Capture the cell that displays the provided text and extract its (X, Y) central coordinate. 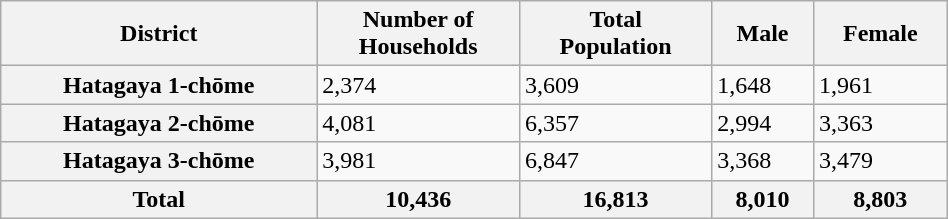
Male (763, 34)
TotalPopulation (615, 34)
3,609 (615, 85)
District (159, 34)
3,981 (418, 161)
10,436 (418, 199)
1,648 (763, 85)
3,368 (763, 161)
Hatagaya 2-chōme (159, 123)
Hatagaya 1-chōme (159, 85)
1,961 (880, 85)
4,081 (418, 123)
2,994 (763, 123)
Female (880, 34)
6,357 (615, 123)
2,374 (418, 85)
8,803 (880, 199)
Hatagaya 3-chōme (159, 161)
6,847 (615, 161)
16,813 (615, 199)
Total (159, 199)
8,010 (763, 199)
Number ofHouseholds (418, 34)
3,363 (880, 123)
3,479 (880, 161)
